Determine the [X, Y] coordinate at the center of the cell enclosing the given text.  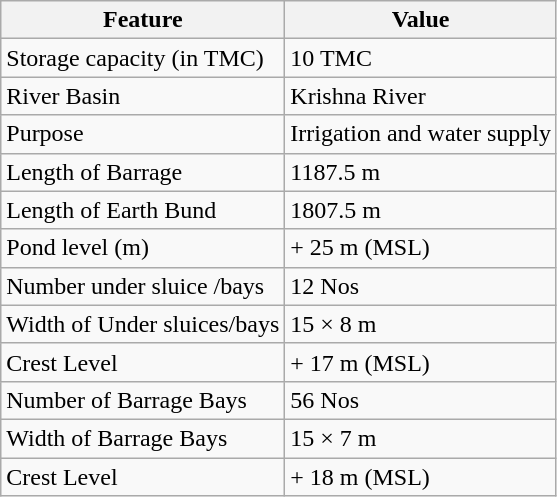
15 × 8 m [421, 324]
+ 25 m (MSL) [421, 248]
Purpose [143, 134]
Value [421, 20]
Krishna River [421, 96]
1807.5 m [421, 210]
Pond level (m) [143, 248]
Length of Earth Bund [143, 210]
Feature [143, 20]
+ 17 m (MSL) [421, 362]
1187.5 m [421, 172]
10 TMC [421, 58]
+ 18 m (MSL) [421, 477]
15 × 7 m [421, 438]
River Basin [143, 96]
56 Nos [421, 400]
Length of Barrage [143, 172]
Storage capacity (in TMC) [143, 58]
Number under sluice /bays [143, 286]
Width of Under sluices/bays [143, 324]
Number of Barrage Bays [143, 400]
12 Nos [421, 286]
Irrigation and water supply [421, 134]
Width of Barrage Bays [143, 438]
